Determine the [x, y] coordinate at the center of the cell enclosing the given text.  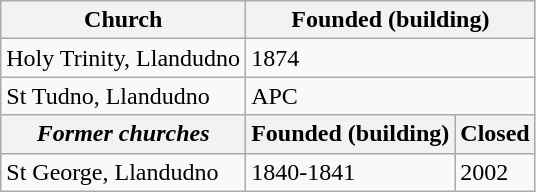
Church [124, 20]
St George, Llandudno [124, 172]
Holy Trinity, Llandudno [124, 58]
Closed [495, 134]
2002 [495, 172]
St Tudno, Llandudno [124, 96]
APC [391, 96]
1840-1841 [350, 172]
1874 [391, 58]
Former churches [124, 134]
